Find where the given text appears and provide that cell's center as (X, Y) coordinate. 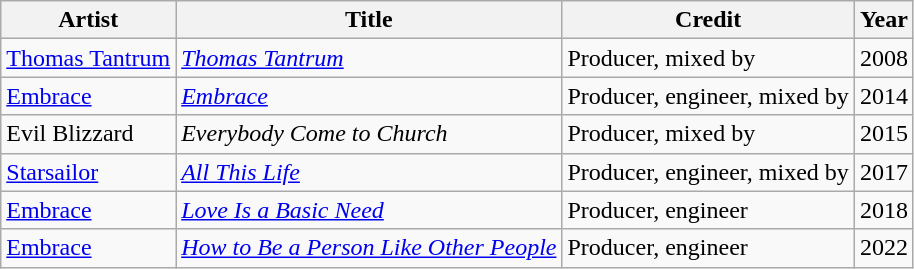
Starsailor (88, 172)
2017 (884, 172)
2014 (884, 96)
2022 (884, 248)
How to Be a Person Like Other People (369, 248)
Artist (88, 20)
2008 (884, 58)
Title (369, 20)
Credit (708, 20)
2018 (884, 210)
Year (884, 20)
2015 (884, 134)
Love Is a Basic Need (369, 210)
Evil Blizzard (88, 134)
All This Life (369, 172)
Everybody Come to Church (369, 134)
